From the cell containing the given text, extract its center point as (x, y) coordinate. 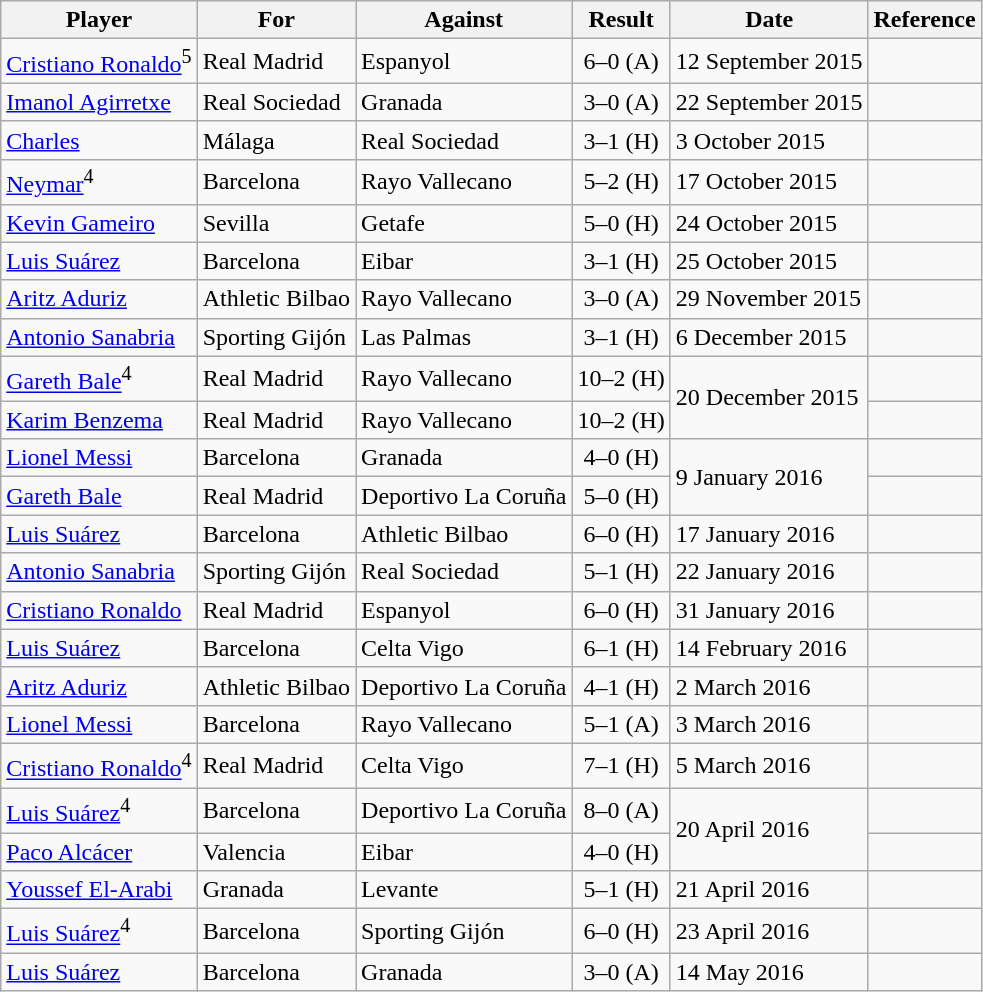
17 January 2016 (769, 534)
22 January 2016 (769, 572)
20 December 2015 (769, 398)
Kevin Gameiro (99, 223)
Gareth Bale4 (99, 378)
Málaga (276, 140)
Charles (99, 140)
Getafe (464, 223)
29 November 2015 (769, 299)
31 January 2016 (769, 610)
6 December 2015 (769, 337)
5 March 2016 (769, 766)
6–1 (H) (621, 648)
21 April 2016 (769, 890)
Karim Benzema (99, 420)
24 October 2015 (769, 223)
2 March 2016 (769, 686)
Valencia (276, 852)
For (276, 20)
23 April 2016 (769, 932)
5–2 (H) (621, 182)
Cristiano Ronaldo (99, 610)
4–1 (H) (621, 686)
22 September 2015 (769, 102)
Cristiano Ronaldo5 (99, 62)
9 January 2016 (769, 477)
7–1 (H) (621, 766)
12 September 2015 (769, 62)
5–1 (A) (621, 724)
3 March 2016 (769, 724)
8–0 (A) (621, 810)
Against (464, 20)
14 February 2016 (769, 648)
Result (621, 20)
6–0 (A) (621, 62)
Reference (924, 20)
Cristiano Ronaldo4 (99, 766)
3 October 2015 (769, 140)
Player (99, 20)
Neymar4 (99, 182)
Las Palmas (464, 337)
14 May 2016 (769, 972)
Sevilla (276, 223)
Date (769, 20)
25 October 2015 (769, 261)
Paco Alcácer (99, 852)
Youssef El-Arabi (99, 890)
Levante (464, 890)
Imanol Agirretxe (99, 102)
Gareth Bale (99, 496)
20 April 2016 (769, 830)
17 October 2015 (769, 182)
